Extract the (X, Y) coordinate from the center of the cell holding the provided text.  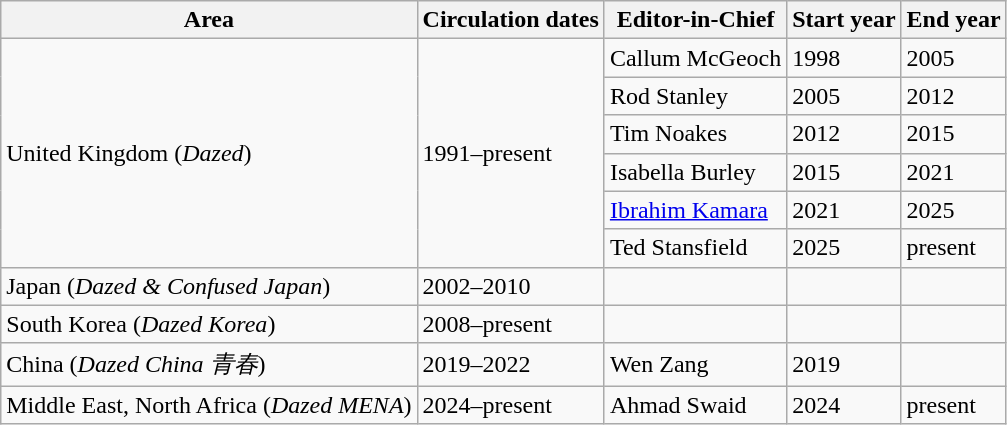
1998 (844, 58)
Area (209, 20)
Ted Stansfield (695, 248)
1991–present (510, 153)
Circulation dates (510, 20)
2002–2010 (510, 286)
China (Dazed China 青春) (209, 364)
Rod Stanley (695, 96)
Middle East, North Africa (Dazed MENA) (209, 405)
Japan (Dazed & Confused Japan) (209, 286)
Tim Noakes (695, 134)
United Kingdom (Dazed) (209, 153)
2024–present (510, 405)
2008–present (510, 324)
Callum McGeoch (695, 58)
Ibrahim Kamara (695, 210)
End year (954, 20)
Isabella Burley (695, 172)
2024 (844, 405)
Start year (844, 20)
Ahmad Swaid (695, 405)
2019–2022 (510, 364)
Editor-in-Chief (695, 20)
South Korea (Dazed Korea) (209, 324)
Wen Zang (695, 364)
2019 (844, 364)
